For the text-containing cell, return its midpoint in [x, y] coordinate format. 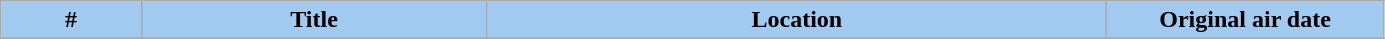
# [72, 20]
Original air date [1246, 20]
Location [797, 20]
Title [314, 20]
